Provide the [x, y] coordinate of the cell's center where the given text is located.  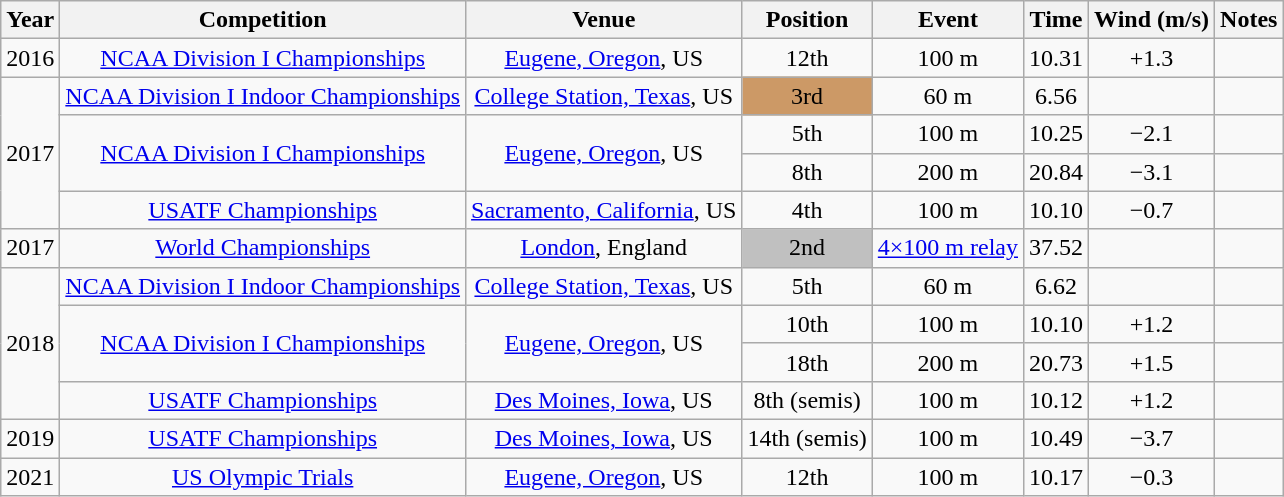
−0.3 [1152, 477]
18th [807, 362]
8th (semis) [807, 400]
10.17 [1056, 477]
Position [807, 20]
20.73 [1056, 362]
2019 [30, 438]
2021 [30, 477]
4×100 m relay [948, 248]
−3.1 [1152, 172]
6.62 [1056, 286]
−2.1 [1152, 134]
4th [807, 210]
10.12 [1056, 400]
20.84 [1056, 172]
Event [948, 20]
6.56 [1056, 96]
2018 [30, 343]
+1.5 [1152, 362]
Wind (m/s) [1152, 20]
10.31 [1056, 58]
10th [807, 324]
Time [1056, 20]
10.25 [1056, 134]
14th (semis) [807, 438]
London, England [604, 248]
3rd [807, 96]
World Championships [263, 248]
Competition [263, 20]
Notes [1249, 20]
2nd [807, 248]
−3.7 [1152, 438]
37.52 [1056, 248]
Sacramento, California, US [604, 210]
Year [30, 20]
US Olympic Trials [263, 477]
−0.7 [1152, 210]
Venue [604, 20]
10.49 [1056, 438]
+1.3 [1152, 58]
8th [807, 172]
2016 [30, 58]
